Scan for the cell matching the given text and deliver its (X, Y) coordinate at center. 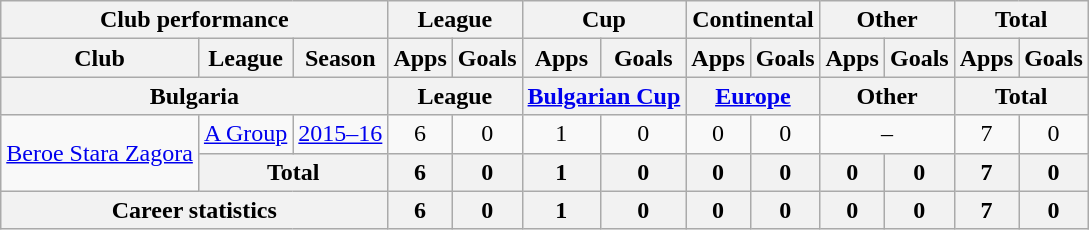
Beroe Stara Zagora (100, 153)
Europe (753, 96)
Continental (753, 20)
Career statistics (194, 210)
2015–16 (340, 134)
Bulgarian Cup (604, 96)
Season (340, 58)
A Group (245, 134)
– (887, 134)
Cup (604, 20)
Bulgaria (194, 96)
Club performance (194, 20)
Club (100, 58)
